Scan for the cell matching the given text and deliver its [X, Y] coordinate at center. 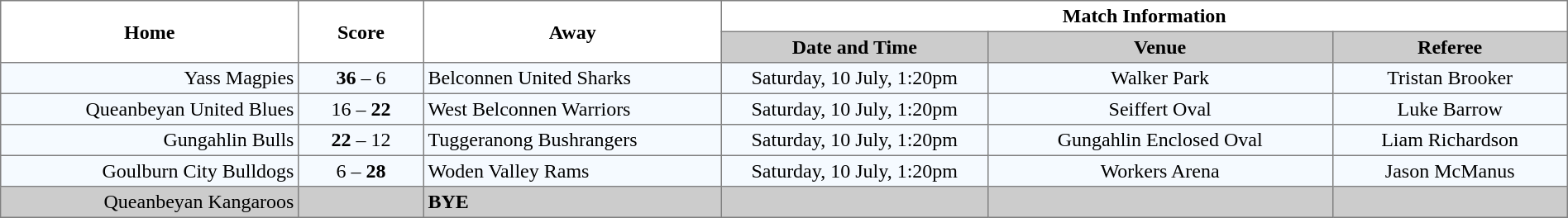
36 – 6 [361, 78]
Home [150, 31]
West Belconnen Warriors [572, 109]
Match Information [1145, 17]
Queanbeyan Kangaroos [150, 202]
16 – 22 [361, 109]
Gungahlin Bulls [150, 140]
Tristan Brooker [1450, 78]
Referee [1450, 47]
22 – 12 [361, 140]
Seiffert Oval [1159, 109]
Jason McManus [1450, 171]
Queanbeyan United Blues [150, 109]
Venue [1159, 47]
Gungahlin Enclosed Oval [1159, 140]
Luke Barrow [1450, 109]
Score [361, 31]
Away [572, 31]
Liam Richardson [1450, 140]
Workers Arena [1159, 171]
Goulburn City Bulldogs [150, 171]
Yass Magpies [150, 78]
Walker Park [1159, 78]
Woden Valley Rams [572, 171]
Tuggeranong Bushrangers [572, 140]
BYE [572, 202]
6 – 28 [361, 171]
Belconnen United Sharks [572, 78]
Date and Time [854, 47]
